Pinpoint the cell where the given text exists, returning its (x, y) midpoint coordinate. 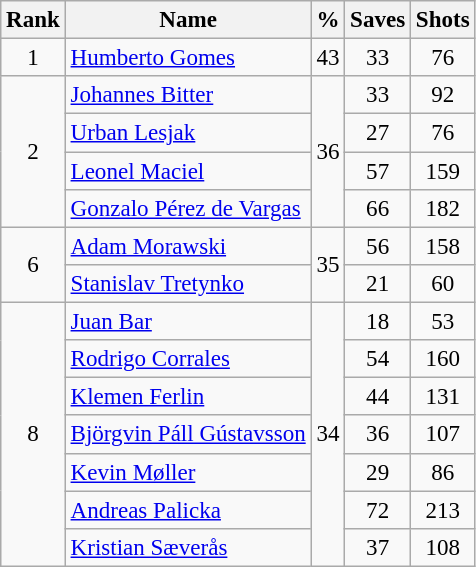
% (328, 20)
Humberto Gomes (188, 58)
1 (33, 58)
Leonel Maciel (188, 171)
72 (378, 510)
Rank (33, 20)
53 (443, 322)
66 (378, 209)
60 (443, 284)
34 (328, 435)
160 (443, 359)
Saves (378, 20)
Kristian Sæverås (188, 548)
108 (443, 548)
35 (328, 264)
107 (443, 435)
Klemen Ferlin (188, 397)
8 (33, 435)
Gonzalo Pérez de Vargas (188, 209)
18 (378, 322)
182 (443, 209)
Urban Lesjak (188, 133)
Shots (443, 20)
158 (443, 246)
Adam Morawski (188, 246)
44 (378, 397)
86 (443, 472)
92 (443, 95)
Stanislav Tretynko (188, 284)
Björgvin Páll Gústavsson (188, 435)
213 (443, 510)
6 (33, 264)
21 (378, 284)
43 (328, 58)
57 (378, 171)
131 (443, 397)
29 (378, 472)
Andreas Palicka (188, 510)
2 (33, 152)
159 (443, 171)
54 (378, 359)
37 (378, 548)
Rodrigo Corrales (188, 359)
Johannes Bitter (188, 95)
Kevin Møller (188, 472)
Juan Bar (188, 322)
56 (378, 246)
Name (188, 20)
27 (378, 133)
